Scan for the cell matching the given text and deliver its (X, Y) coordinate at center. 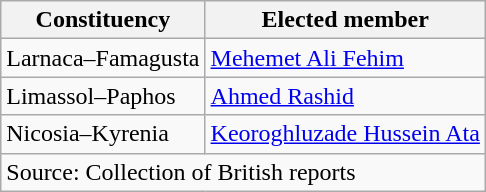
Limassol–Paphos (103, 96)
Nicosia–Kyrenia (103, 134)
Constituency (103, 20)
Elected member (345, 20)
Source: Collection of British reports (244, 172)
Larnaca–Famagusta (103, 58)
Ahmed Rashid (345, 96)
Keoroghluzade Hussein Ata (345, 134)
Mehemet Ali Fehim (345, 58)
